Search for the cell housing the specified text and yield its [X, Y] center coordinate. 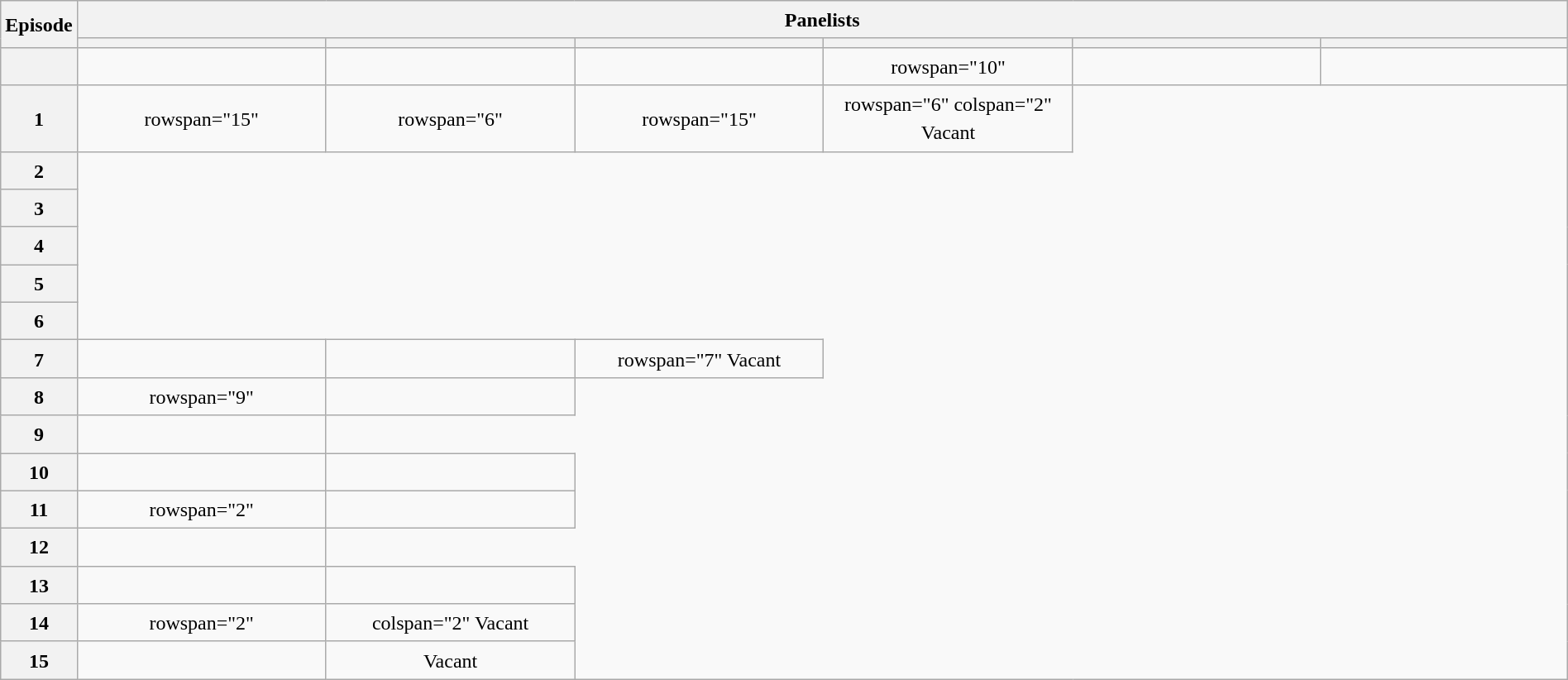
1 [39, 118]
9 [39, 434]
3 [39, 208]
rowspan="6" colspan="2" Vacant [948, 118]
11 [39, 510]
5 [39, 284]
Panelists [822, 20]
rowspan="10" [948, 66]
Episode [39, 25]
13 [39, 585]
15 [39, 660]
rowspan="9" [202, 396]
10 [39, 472]
Vacant [450, 660]
rowspan="6" [450, 118]
colspan="2" Vacant [450, 623]
rowspan="7" Vacant [700, 359]
14 [39, 623]
2 [39, 170]
6 [39, 321]
4 [39, 246]
7 [39, 359]
12 [39, 548]
8 [39, 396]
